Scan for the cell matching the given text and deliver its (x, y) coordinate at center. 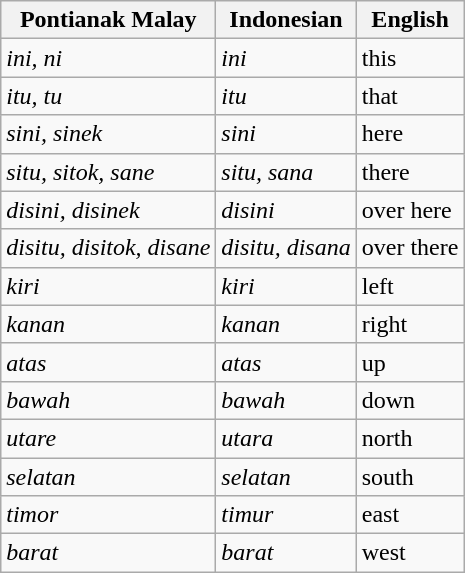
sini (286, 134)
Indonesian (286, 20)
timur (286, 515)
sini, sinek (108, 134)
there (410, 172)
that (410, 96)
east (410, 515)
disini, disinek (108, 210)
itu, tu (108, 96)
here (410, 134)
north (410, 438)
English (410, 20)
utare (108, 438)
left (410, 286)
south (410, 477)
west (410, 553)
disini (286, 210)
ini, ni (108, 58)
ini (286, 58)
down (410, 400)
this (410, 58)
Pontianak Malay (108, 20)
situ, sitok, sane (108, 172)
right (410, 324)
timor (108, 515)
disitu, disitok, disane (108, 248)
over there (410, 248)
itu (286, 96)
over here (410, 210)
up (410, 362)
utara (286, 438)
situ, sana (286, 172)
disitu, disana (286, 248)
